Return the (X, Y) coordinate for the center point of the cell that contains the specified text.  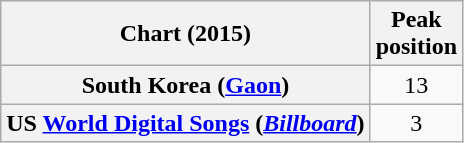
South Korea (Gaon) (186, 85)
13 (416, 85)
Chart (2015) (186, 34)
US World Digital Songs (Billboard) (186, 123)
Peakposition (416, 34)
3 (416, 123)
